Search for the cell housing the specified text and yield its (x, y) center coordinate. 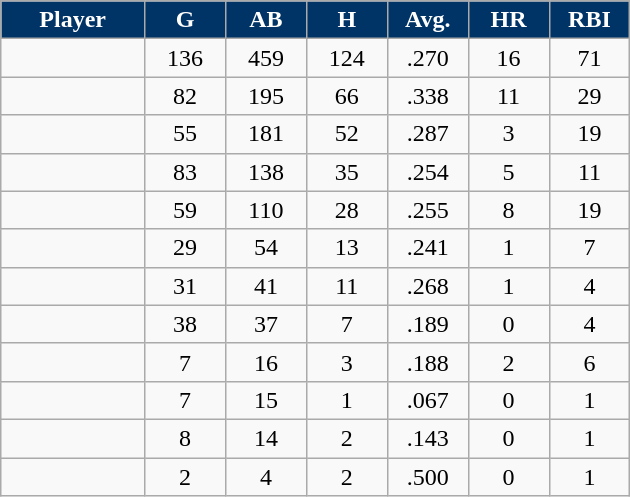
37 (266, 324)
.338 (428, 96)
28 (346, 210)
136 (186, 58)
5 (508, 172)
.500 (428, 477)
.143 (428, 438)
110 (266, 210)
55 (186, 134)
82 (186, 96)
Avg. (428, 20)
59 (186, 210)
14 (266, 438)
.241 (428, 248)
.270 (428, 58)
41 (266, 286)
54 (266, 248)
.067 (428, 400)
124 (346, 58)
.287 (428, 134)
.188 (428, 362)
.189 (428, 324)
RBI (590, 20)
HR (508, 20)
459 (266, 58)
66 (346, 96)
AB (266, 20)
15 (266, 400)
35 (346, 172)
71 (590, 58)
52 (346, 134)
.268 (428, 286)
Player (73, 20)
G (186, 20)
31 (186, 286)
83 (186, 172)
38 (186, 324)
138 (266, 172)
13 (346, 248)
.255 (428, 210)
.254 (428, 172)
181 (266, 134)
6 (590, 362)
H (346, 20)
195 (266, 96)
